Pinpoint the cell where the given text exists, returning its [x, y] midpoint coordinate. 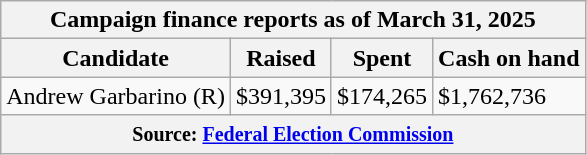
Raised [280, 58]
Spent [382, 58]
$391,395 [280, 96]
Andrew Garbarino (R) [116, 96]
Source: Federal Election Commission [293, 134]
$1,762,736 [509, 96]
Cash on hand [509, 58]
Campaign finance reports as of March 31, 2025 [293, 20]
$174,265 [382, 96]
Candidate [116, 58]
